From the cell containing the given text, extract its center point as (x, y) coordinate. 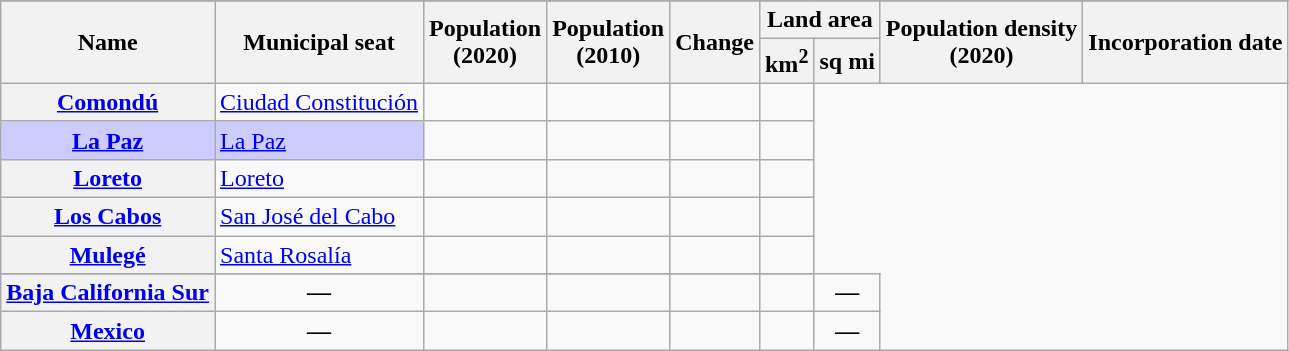
Santa Rosalía (318, 255)
Population density(2020) (981, 42)
Mulegé (108, 255)
sq mi (847, 62)
Municipal seat (318, 42)
Land area (820, 20)
km2 (786, 62)
Mexico (108, 331)
Baja California Sur (108, 293)
Change (715, 42)
Los Cabos (108, 217)
Ciudad Constitución (318, 102)
San José del Cabo (318, 217)
Population(2010) (608, 42)
Comondú (108, 102)
Name (108, 42)
Incorporation date (1186, 42)
Population(2020) (486, 42)
